For the text-containing cell, return its midpoint in (x, y) coordinate format. 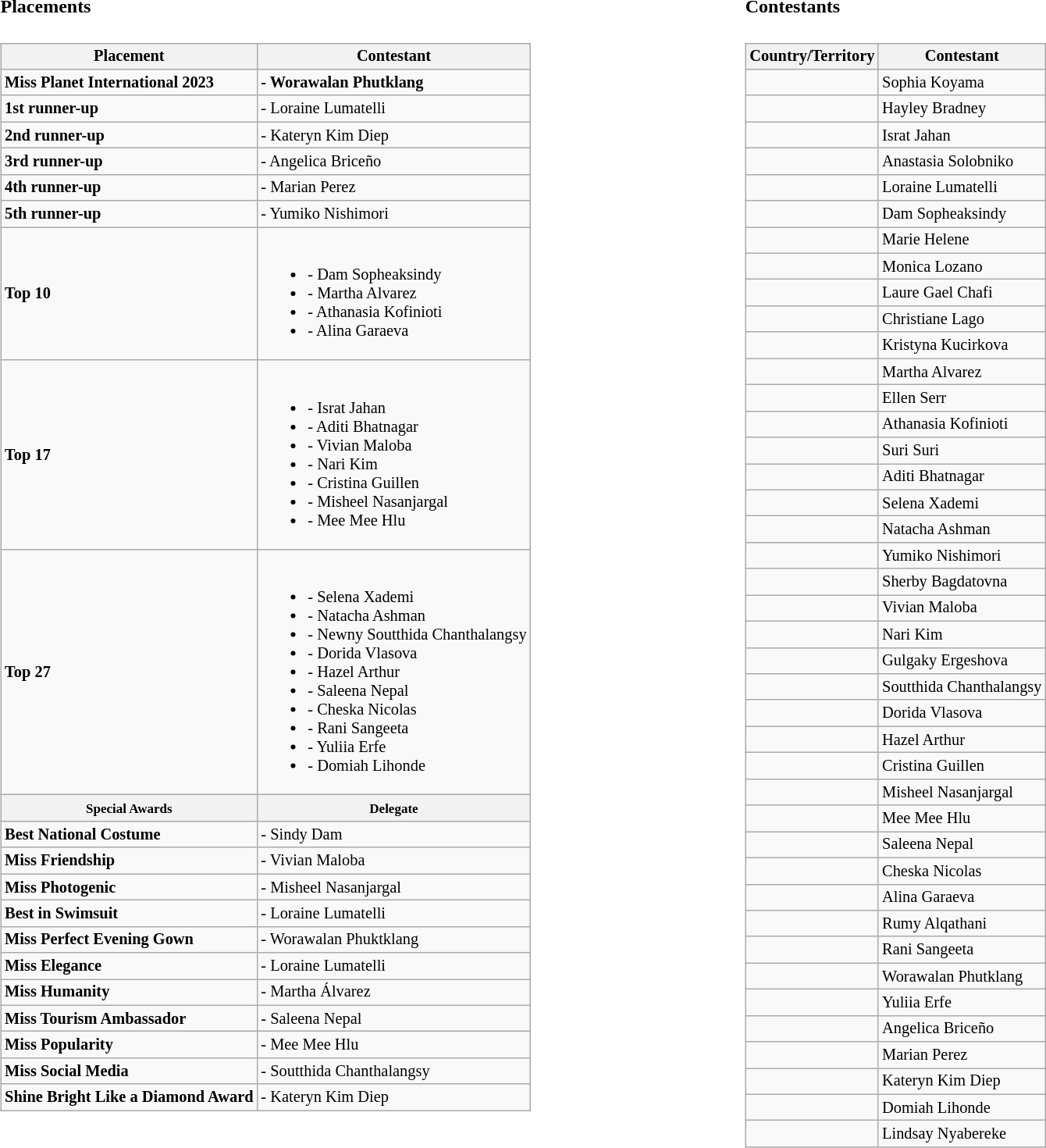
Natacha Ashman (962, 529)
Miss Perfect Evening Gown (129, 939)
Ellen Serr (962, 398)
- Angelica Briceño (393, 162)
Miss Elegance (129, 966)
Mee Mee Hlu (962, 818)
Vivian Maloba (962, 608)
Israt Jahan (962, 135)
- Mee Mee Hlu (393, 1045)
- Martha Álvarez (393, 993)
- Worawalan Phutklang (393, 83)
- Vivian Maloba (393, 861)
Delegate (393, 808)
Sophia Koyama (962, 83)
Best National Costume (129, 835)
Miss Social Media (129, 1071)
Yumiko Nishimori (962, 556)
Top 17 (129, 455)
Best in Swimsuit (129, 914)
1st runner-up (129, 109)
Placement (129, 56)
Gulgaky Ergeshova (962, 661)
- Yumiko Nishimori (393, 214)
Dam Sopheaksindy (962, 214)
Domiah Lihonde (962, 1107)
Cristina Guillen (962, 766)
4th runner-up (129, 187)
Kateryn Kim Diep (962, 1082)
Nari Kim (962, 634)
Alina Garaeva (962, 897)
Miss Friendship (129, 861)
- Misheel Nasanjargal (393, 887)
Laure Gael Chafi (962, 293)
Yuliia Erfe (962, 1003)
Shine Bright Like a Diamond Award (129, 1097)
Saleena Nepal (962, 845)
5th runner-up (129, 214)
Dorida Vlasova (962, 713)
Monica Lozano (962, 266)
- Worawalan Phuktklang (393, 939)
Top 27 (129, 672)
Anastasia Solobniko (962, 162)
Lindsay Nyabereke (962, 1134)
- Marian Perez (393, 187)
Kristyna Kucirkova (962, 345)
Marie Helene (962, 241)
Christiane Lago (962, 319)
Suri Suri (962, 451)
- Dam Sopheaksindy - Martha Alvarez - Athanasia Kofinioti - Alina Garaeva (393, 294)
Country/Territory (812, 56)
2nd runner-up (129, 135)
Rani Sangeeta (962, 950)
Athanasia Kofinioti (962, 424)
3rd runner-up (129, 162)
Loraine Lumatelli (962, 187)
Aditi Bhatnagar (962, 477)
Miss Planet International 2023 (129, 83)
Selena Xademi (962, 503)
- Sindy Dam (393, 835)
Miss Humanity (129, 993)
Rumy Alqathani (962, 924)
Miss Photogenic (129, 887)
Hayley Bradney (962, 109)
Misheel Nasanjargal (962, 792)
Soutthida Chanthalangsy (962, 687)
- Saleena Nepal (393, 1018)
Martha Alvarez (962, 372)
Cheska Nicolas (962, 871)
Angelica Briceño (962, 1029)
Worawalan Phutklang (962, 976)
Sherby Bagdatovna (962, 582)
Hazel Arthur (962, 740)
Marian Perez (962, 1055)
Miss Tourism Ambassador (129, 1018)
- Israt Jahan - Aditi Bhatnagar - Vivian Maloba - Nari Kim - Cristina Guillen - Misheel Nasanjargal - Mee Mee Hlu (393, 455)
Miss Popularity (129, 1045)
- Soutthida Chanthalangsy (393, 1071)
Top 10 (129, 294)
Special Awards (129, 808)
